Pinpoint the cell where the given text exists, returning its (X, Y) midpoint coordinate. 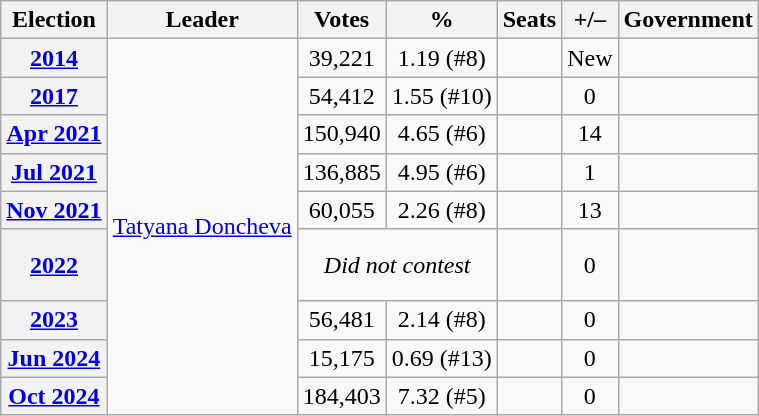
39,221 (342, 58)
2022 (54, 265)
1.55 (#10) (442, 96)
2.26 (#8) (442, 210)
Jul 2021 (54, 172)
2017 (54, 96)
Election (54, 20)
Seats (529, 20)
184,403 (342, 396)
Leader (202, 20)
+/– (590, 20)
54,412 (342, 96)
Jun 2024 (54, 358)
Apr 2021 (54, 134)
2.14 (#8) (442, 320)
Government (688, 20)
13 (590, 210)
1.19 (#8) (442, 58)
Nov 2021 (54, 210)
New (590, 58)
56,481 (342, 320)
Votes (342, 20)
% (442, 20)
Tatyana Doncheva (202, 227)
Did not contest (397, 265)
136,885 (342, 172)
60,055 (342, 210)
4.95 (#6) (442, 172)
14 (590, 134)
2023 (54, 320)
7.32 (#5) (442, 396)
2014 (54, 58)
Oct 2024 (54, 396)
150,940 (342, 134)
0.69 (#13) (442, 358)
4.65 (#6) (442, 134)
15,175 (342, 358)
1 (590, 172)
